For the text-containing cell, return its midpoint in (X, Y) coordinate format. 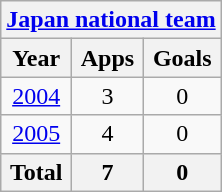
7 (108, 172)
2004 (36, 96)
Apps (108, 58)
Total (36, 172)
Year (36, 58)
Goals (182, 58)
3 (108, 96)
4 (108, 134)
2005 (36, 134)
Japan national team (111, 20)
